Scan for the cell matching the given text and deliver its (X, Y) coordinate at center. 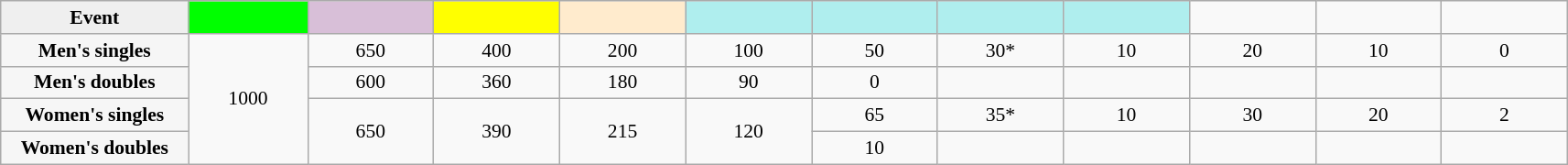
90 (749, 82)
400 (497, 50)
35* (1000, 115)
360 (497, 82)
1000 (248, 99)
215 (622, 132)
2 (1505, 115)
200 (622, 50)
Event (95, 17)
600 (371, 82)
Women's doubles (95, 148)
Men's singles (95, 50)
120 (749, 132)
100 (749, 50)
390 (497, 132)
Women's singles (95, 115)
30 (1252, 115)
Men's doubles (95, 82)
50 (874, 50)
30* (1000, 50)
180 (622, 82)
65 (874, 115)
